From the cell containing the given text, extract its center point as [x, y] coordinate. 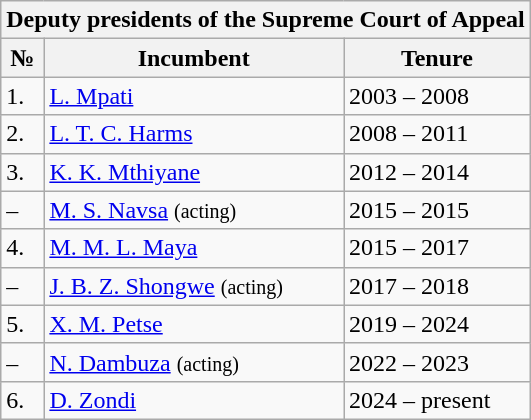
2015 – 2017 [438, 248]
Tenure [438, 58]
2017 – 2018 [438, 286]
2. [22, 134]
4. [22, 248]
N. Dambuza (acting) [194, 362]
L. T. C. Harms [194, 134]
№ [22, 58]
1. [22, 96]
2015 – 2015 [438, 210]
5. [22, 324]
2024 – present [438, 400]
6. [22, 400]
2008 – 2011 [438, 134]
Deputy presidents of the Supreme Court of Appeal [266, 20]
M. M. L. Maya [194, 248]
L. Mpati [194, 96]
2012 – 2014 [438, 172]
J. B. Z. Shongwe (acting) [194, 286]
2003 – 2008 [438, 96]
2022 – 2023 [438, 362]
K. K. Mthiyane [194, 172]
M. S. Navsa (acting) [194, 210]
3. [22, 172]
X. M. Petse [194, 324]
Incumbent [194, 58]
2019 – 2024 [438, 324]
D. Zondi [194, 400]
